Extract the (x, y) coordinate from the center of the cell holding the provided text.  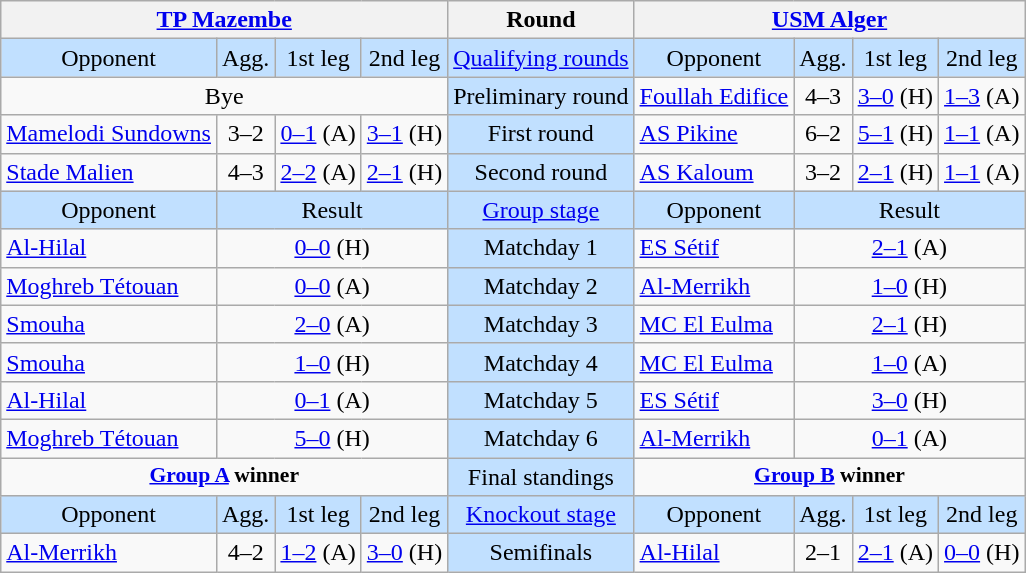
AS Kaloum (714, 172)
Group A winner (224, 477)
Matchday 3 (541, 324)
Preliminary round (541, 96)
Knockout stage (541, 515)
5–0 (H) (332, 438)
1–0 (A) (910, 362)
1–3 (A) (982, 96)
2–0 (A) (332, 324)
Final standings (541, 477)
Foullah Edifice (714, 96)
Group stage (541, 210)
1–2 (A) (318, 553)
Qualifying rounds (541, 58)
Matchday 1 (541, 248)
6–2 (823, 134)
Matchday 4 (541, 362)
Round (541, 20)
Matchday 6 (541, 438)
5–1 (H) (895, 134)
4–2 (245, 553)
Mamelodi Sundowns (109, 134)
First round (541, 134)
Second round (541, 172)
TP Mazembe (224, 20)
Matchday 5 (541, 400)
AS Pikine (714, 134)
2–2 (A) (318, 172)
Stade Malien (109, 172)
Semifinals (541, 553)
3–1 (H) (404, 134)
0–0 (A) (332, 286)
USM Alger (830, 20)
Group B winner (830, 477)
2–1 (823, 553)
Bye (224, 96)
Matchday 2 (541, 286)
